Return the (X, Y) coordinate for the center point of the cell that contains the specified text.  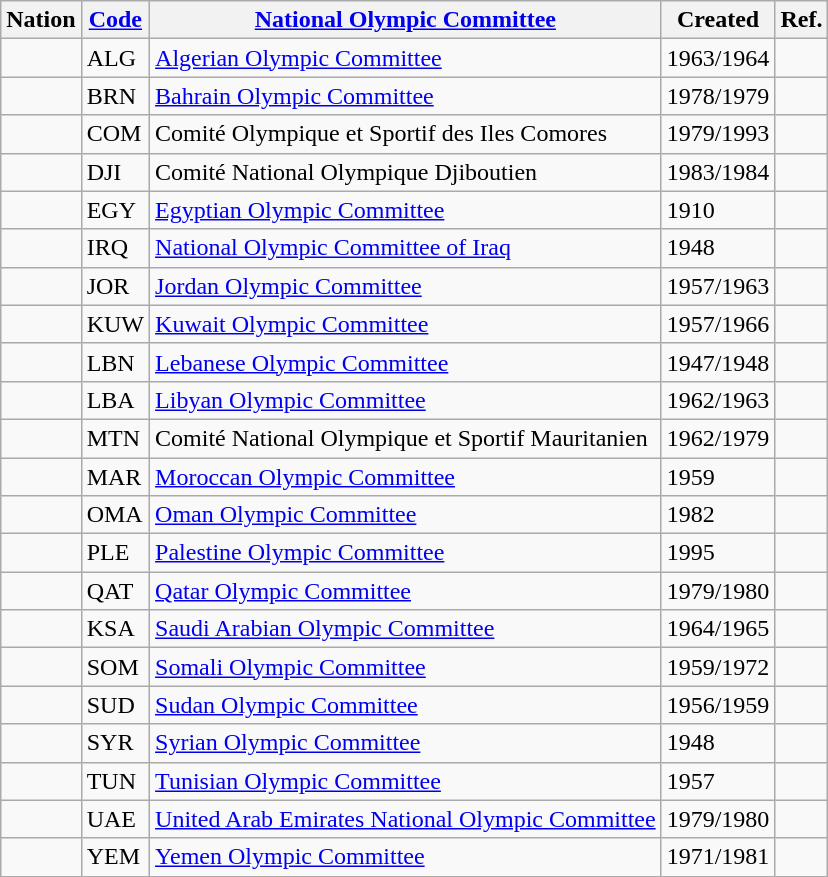
Moroccan Olympic Committee (406, 477)
Sudan Olympic Committee (406, 705)
Nation (41, 20)
1979/1993 (718, 134)
MTN (115, 438)
1957 (718, 781)
1962/1963 (718, 400)
Yemen Olympic Committee (406, 857)
Created (718, 20)
1947/1948 (718, 362)
COM (115, 134)
1957/1966 (718, 324)
LBA (115, 400)
LBN (115, 362)
IRQ (115, 248)
National Olympic Committee (406, 20)
1957/1963 (718, 286)
Syrian Olympic Committee (406, 743)
Ref. (802, 20)
1978/1979 (718, 96)
1983/1984 (718, 172)
TUN (115, 781)
SUD (115, 705)
PLE (115, 553)
Qatar Olympic Committee (406, 591)
United Arab Emirates National Olympic Committee (406, 819)
1962/1979 (718, 438)
YEM (115, 857)
Libyan Olympic Committee (406, 400)
SYR (115, 743)
KUW (115, 324)
UAE (115, 819)
QAT (115, 591)
Palestine Olympic Committee (406, 553)
Somali Olympic Committee (406, 667)
Egyptian Olympic Committee (406, 210)
MAR (115, 477)
SOM (115, 667)
1964/1965 (718, 629)
JOR (115, 286)
EGY (115, 210)
1982 (718, 515)
Comité Olympique et Sportif des Iles Comores (406, 134)
1910 (718, 210)
1956/1959 (718, 705)
BRN (115, 96)
Lebanese Olympic Committee (406, 362)
Tunisian Olympic Committee (406, 781)
1963/1964 (718, 58)
Comité National Olympique Djiboutien (406, 172)
1995 (718, 553)
Saudi Arabian Olympic Committee (406, 629)
Kuwait Olympic Committee (406, 324)
Bahrain Olympic Committee (406, 96)
Jordan Olympic Committee (406, 286)
KSA (115, 629)
Code (115, 20)
DJI (115, 172)
1959/1972 (718, 667)
OMA (115, 515)
Comité National Olympique et Sportif Mauritanien (406, 438)
ALG (115, 58)
1971/1981 (718, 857)
Algerian Olympic Committee (406, 58)
1959 (718, 477)
National Olympic Committee of Iraq (406, 248)
Oman Olympic Committee (406, 515)
